For the text-containing cell, return its midpoint in (x, y) coordinate format. 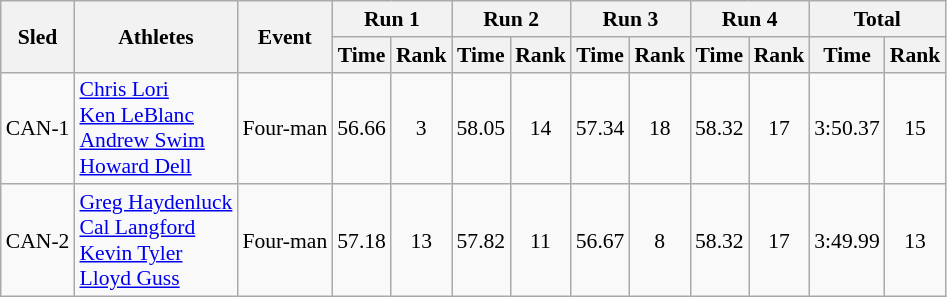
57.18 (362, 241)
3:50.37 (846, 128)
18 (660, 128)
3 (422, 128)
11 (540, 241)
57.82 (482, 241)
CAN-1 (38, 128)
58.05 (482, 128)
Run 3 (630, 19)
Athletes (156, 36)
Run 4 (750, 19)
57.34 (600, 128)
3:49.99 (846, 241)
Run 1 (392, 19)
Sled (38, 36)
Greg HaydenluckCal LangfordKevin TylerLloyd Guss (156, 241)
8 (660, 241)
56.67 (600, 241)
Event (284, 36)
15 (916, 128)
14 (540, 128)
56.66 (362, 128)
Run 2 (512, 19)
CAN-2 (38, 241)
Total (877, 19)
Chris LoriKen LeBlancAndrew SwimHoward Dell (156, 128)
